Search for the cell housing the specified text and yield its (X, Y) center coordinate. 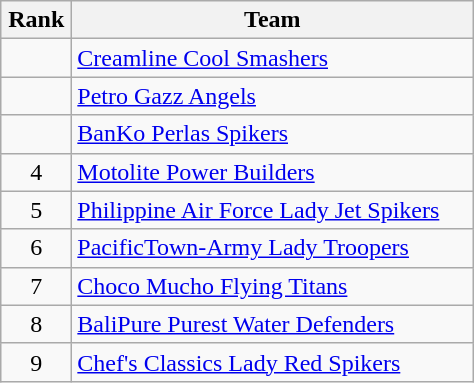
Chef's Classics Lady Red Spikers (272, 362)
7 (36, 286)
Choco Mucho Flying Titans (272, 286)
Creamline Cool Smashers (272, 58)
4 (36, 172)
Philippine Air Force Lady Jet Spikers (272, 210)
Rank (36, 20)
BanKo Perlas Spikers (272, 134)
Team (272, 20)
9 (36, 362)
PacificTown-Army Lady Troopers (272, 248)
Petro Gazz Angels (272, 96)
6 (36, 248)
BaliPure Purest Water Defenders (272, 324)
8 (36, 324)
Motolite Power Builders (272, 172)
5 (36, 210)
